Detect which cell encompasses the target text, then output its (X, Y) center coordinate. 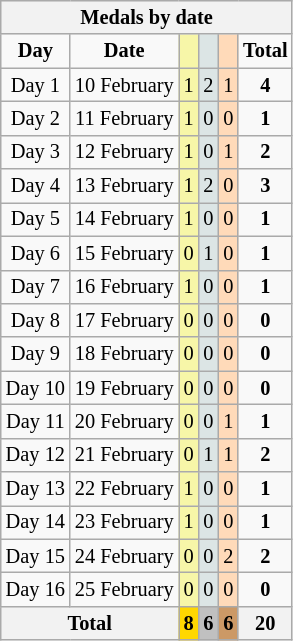
11 February (124, 118)
Day 10 (36, 388)
Day 1 (36, 85)
22 February (124, 489)
Day 4 (36, 186)
Day 12 (36, 455)
16 February (124, 287)
17 February (124, 320)
Day 5 (36, 219)
Day 15 (36, 556)
Day 13 (36, 489)
10 February (124, 85)
19 February (124, 388)
21 February (124, 455)
24 February (124, 556)
Medals by date (147, 17)
Day 3 (36, 152)
Day 9 (36, 354)
8 (189, 623)
Date (124, 51)
4 (265, 85)
20 (265, 623)
Day 8 (36, 320)
3 (265, 186)
Day 14 (36, 522)
18 February (124, 354)
Day 7 (36, 287)
23 February (124, 522)
25 February (124, 589)
20 February (124, 421)
Day 2 (36, 118)
12 February (124, 152)
14 February (124, 219)
Day (36, 51)
Day 6 (36, 253)
Day 16 (36, 589)
Day 11 (36, 421)
13 February (124, 186)
15 February (124, 253)
